Search for the cell housing the specified text and yield its (x, y) center coordinate. 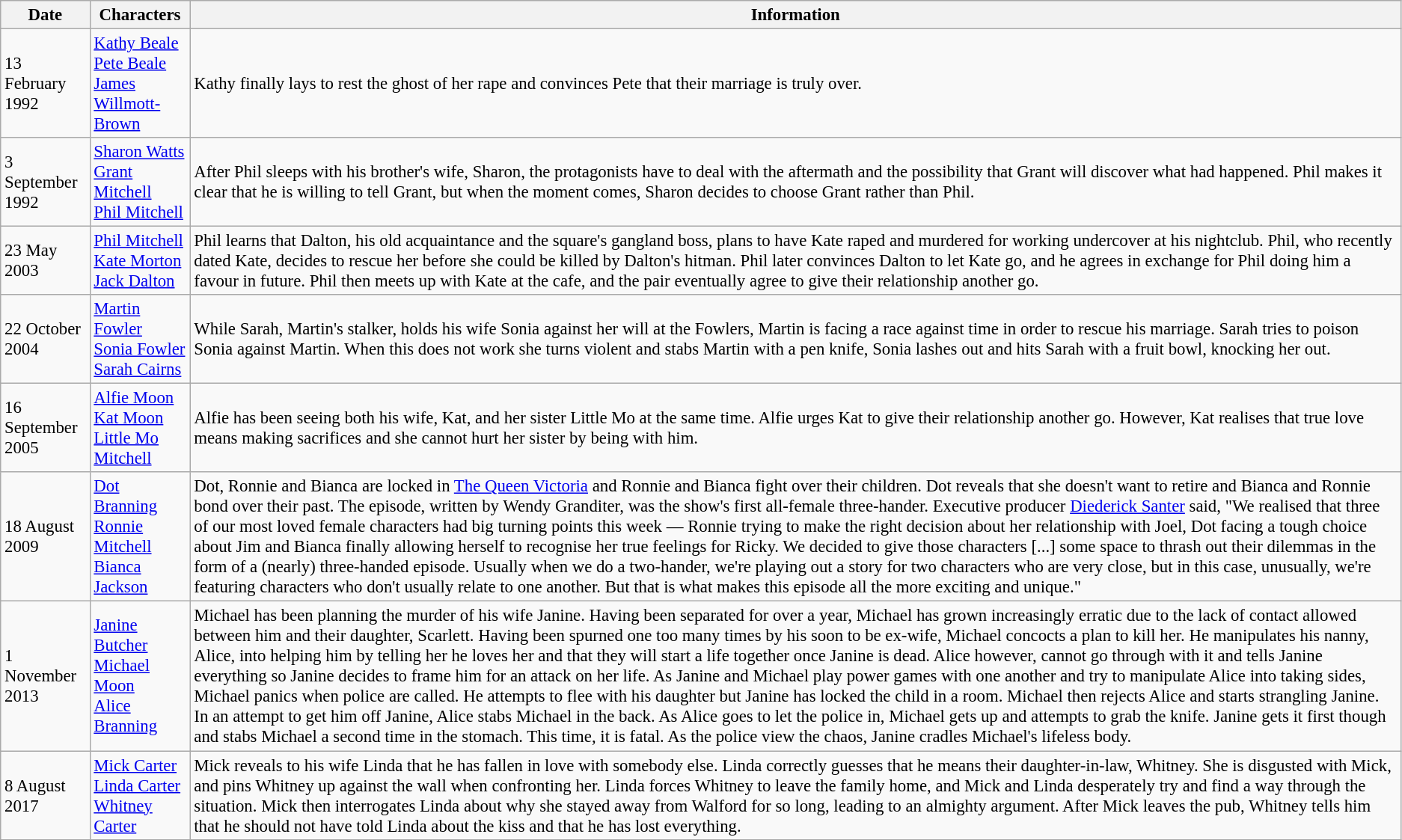
Alfie Moon Kat Moon Little Mo Mitchell (140, 428)
Janine Butcher Michael Moon Alice Branning (140, 676)
Martin Fowler Sonia Fowler Sarah Cairns (140, 340)
Kathy Beale Pete Beale James Willmott-Brown (140, 84)
Information (795, 15)
Mick Carter Linda Carter Whitney Carter (140, 796)
23 May 2003 (45, 261)
18 August 2009 (45, 537)
Kathy finally lays to rest the ghost of her rape and convinces Pete that their marriage is truly over. (795, 84)
8 August 2017 (45, 796)
3 September 1992 (45, 183)
Dot Branning Ronnie Mitchell Bianca Jackson (140, 537)
13 February 1992 (45, 84)
Phil Mitchell Kate Morton Jack Dalton (140, 261)
16 September 2005 (45, 428)
Sharon Watts Grant Mitchell Phil Mitchell (140, 183)
Date (45, 15)
22 October 2004 (45, 340)
Characters (140, 15)
1 November 2013 (45, 676)
